Determine the (X, Y) coordinate at the center of the cell enclosing the given text.  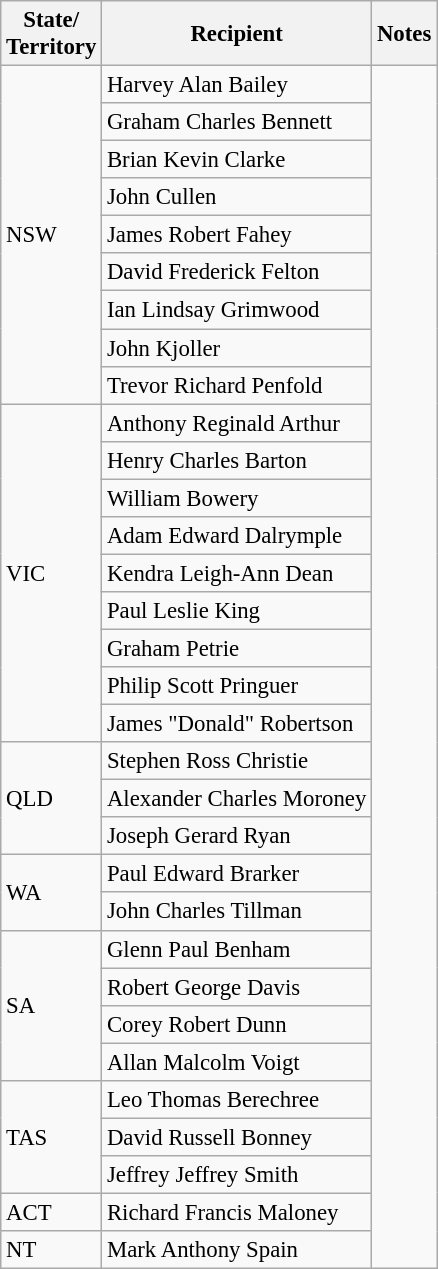
Robert George Davis (237, 987)
Kendra Leigh-Ann Dean (237, 573)
Alexander Charles Moroney (237, 799)
David Russell Bonney (237, 1137)
Trevor Richard Penfold (237, 385)
TAS (52, 1138)
Adam Edward Dalrymple (237, 536)
QLD (52, 798)
John Cullen (237, 197)
Richard Francis Maloney (237, 1212)
Ian Lindsay Grimwood (237, 310)
William Bowery (237, 498)
Graham Charles Bennett (237, 122)
Paul Edward Brarker (237, 874)
David Frederick Felton (237, 273)
Allan Malcolm Voigt (237, 1062)
Philip Scott Pringuer (237, 686)
Recipient (237, 34)
Leo Thomas Berechree (237, 1100)
Henry Charles Barton (237, 460)
State/Territory (52, 34)
Paul Leslie King (237, 611)
Graham Petrie (237, 648)
Brian Kevin Clarke (237, 160)
SA (52, 1005)
Anthony Reginald Arthur (237, 423)
Jeffrey Jeffrey Smith (237, 1175)
NT (52, 1250)
Corey Robert Dunn (237, 1024)
Mark Anthony Spain (237, 1250)
Joseph Gerard Ryan (237, 836)
VIC (52, 573)
Glenn Paul Benham (237, 949)
Stephen Ross Christie (237, 761)
ACT (52, 1212)
John Charles Tillman (237, 912)
John Kjoller (237, 348)
James Robert Fahey (237, 235)
James "Donald" Robertson (237, 724)
Notes (404, 34)
Harvey Alan Bailey (237, 85)
NSW (52, 235)
WA (52, 892)
